For the text-containing cell, return its midpoint in (x, y) coordinate format. 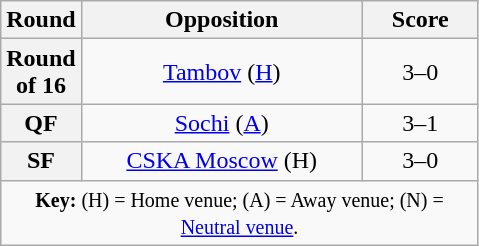
3–1 (420, 123)
Sochi (A) (222, 123)
Tambov (H) (222, 72)
SF (41, 161)
Key: (H) = Home venue; (A) = Away venue; (N) = Neutral venue. (240, 212)
Opposition (222, 20)
CSKA Moscow (H) (222, 161)
QF (41, 123)
Round (41, 20)
Score (420, 20)
Round of 16 (41, 72)
